Return the [x, y] coordinate for the center point of the cell that contains the specified text.  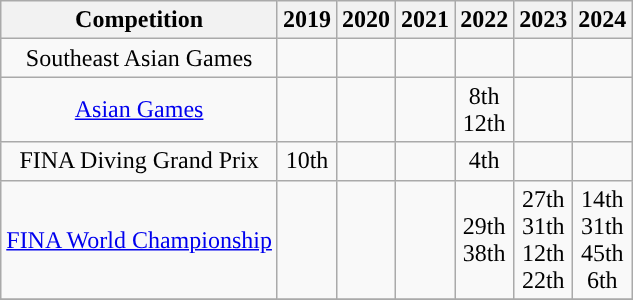
Competition [140, 20]
2024 [602, 20]
10th [306, 161]
4th [484, 161]
27th31th12th22th [544, 240]
Asian Games [140, 110]
2020 [366, 20]
29th38th [484, 240]
2021 [426, 20]
2019 [306, 20]
2023 [544, 20]
Southeast Asian Games [140, 58]
FINA World Championship [140, 240]
8th12th [484, 110]
2022 [484, 20]
14th31th45th6th [602, 240]
FINA Diving Grand Prix [140, 161]
